Capture the cell that displays the provided text and extract its (X, Y) central coordinate. 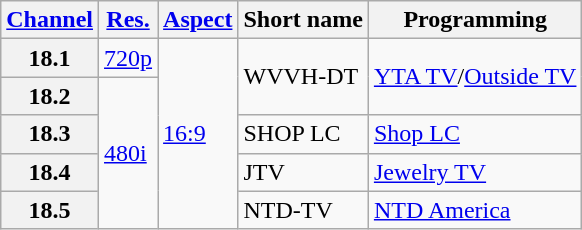
Aspect (198, 20)
18.4 (50, 172)
JTV (303, 172)
16:9 (198, 134)
720p (128, 58)
SHOP LC (303, 134)
480i (128, 153)
Jewelry TV (475, 172)
Shop LC (475, 134)
18.2 (50, 96)
YTA TV/Outside TV (475, 77)
18.5 (50, 210)
Channel (50, 20)
Res. (128, 20)
NTD America (475, 210)
WVVH-DT (303, 77)
18.1 (50, 58)
NTD-TV (303, 210)
Programming (475, 20)
18.3 (50, 134)
Short name (303, 20)
